Provide the [x, y] coordinate of the cell's center where the given text is located.  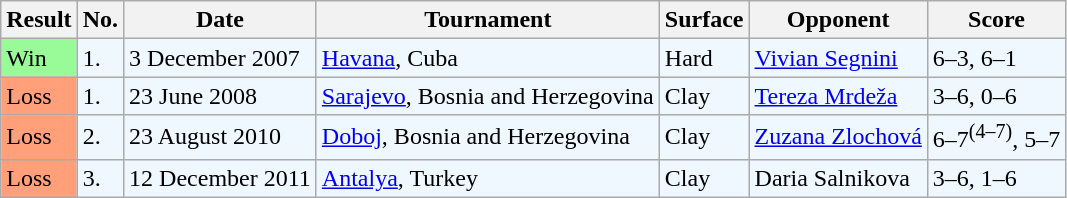
2. [100, 138]
Win [39, 58]
3–6, 0–6 [996, 96]
Result [39, 20]
Surface [704, 20]
Daria Salnikova [838, 178]
Score [996, 20]
23 August 2010 [220, 138]
Vivian Segnini [838, 58]
Doboj, Bosnia and Herzegovina [488, 138]
Sarajevo, Bosnia and Herzegovina [488, 96]
Tournament [488, 20]
12 December 2011 [220, 178]
6–7(4–7), 5–7 [996, 138]
23 June 2008 [220, 96]
3. [100, 178]
3–6, 1–6 [996, 178]
Date [220, 20]
Tereza Mrdeža [838, 96]
Hard [704, 58]
6–3, 6–1 [996, 58]
Opponent [838, 20]
3 December 2007 [220, 58]
No. [100, 20]
Havana, Cuba [488, 58]
Zuzana Zlochová [838, 138]
Antalya, Turkey [488, 178]
